Return the (x, y) coordinate for the center point of the cell that contains the specified text.  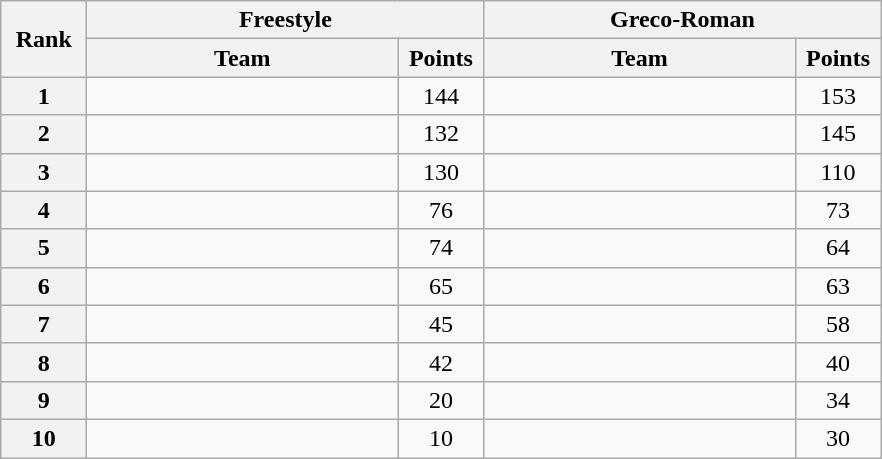
73 (838, 210)
110 (838, 172)
42 (441, 362)
76 (441, 210)
6 (44, 286)
7 (44, 324)
1 (44, 96)
40 (838, 362)
Greco-Roman (682, 20)
130 (441, 172)
4 (44, 210)
34 (838, 400)
65 (441, 286)
132 (441, 134)
74 (441, 248)
8 (44, 362)
63 (838, 286)
64 (838, 248)
30 (838, 438)
145 (838, 134)
3 (44, 172)
Freestyle (286, 20)
58 (838, 324)
20 (441, 400)
5 (44, 248)
153 (838, 96)
144 (441, 96)
Rank (44, 39)
2 (44, 134)
45 (441, 324)
9 (44, 400)
